Extract the [x, y] coordinate from the center of the cell holding the provided text.  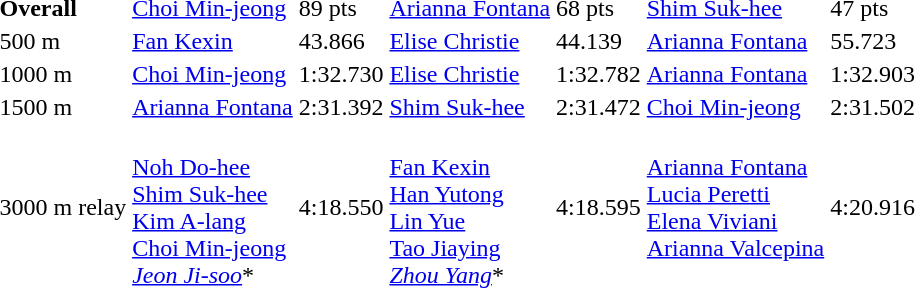
1:32.782 [599, 74]
44.139 [599, 41]
1:32.730 [341, 74]
2:31.392 [341, 107]
Shim Suk-hee [470, 107]
Fan Kexin [213, 41]
43.866 [341, 41]
2:31.472 [599, 107]
